Return [x, y] of the center of cell containing provided text 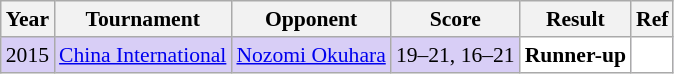
Ref [652, 19]
19–21, 16–21 [456, 55]
Opponent [310, 19]
Result [576, 19]
Nozomi Okuhara [310, 55]
2015 [28, 55]
Year [28, 19]
Runner-up [576, 55]
Score [456, 19]
Tournament [142, 19]
China International [142, 55]
